Return the [X, Y] coordinate for the center point of the cell that contains the specified text.  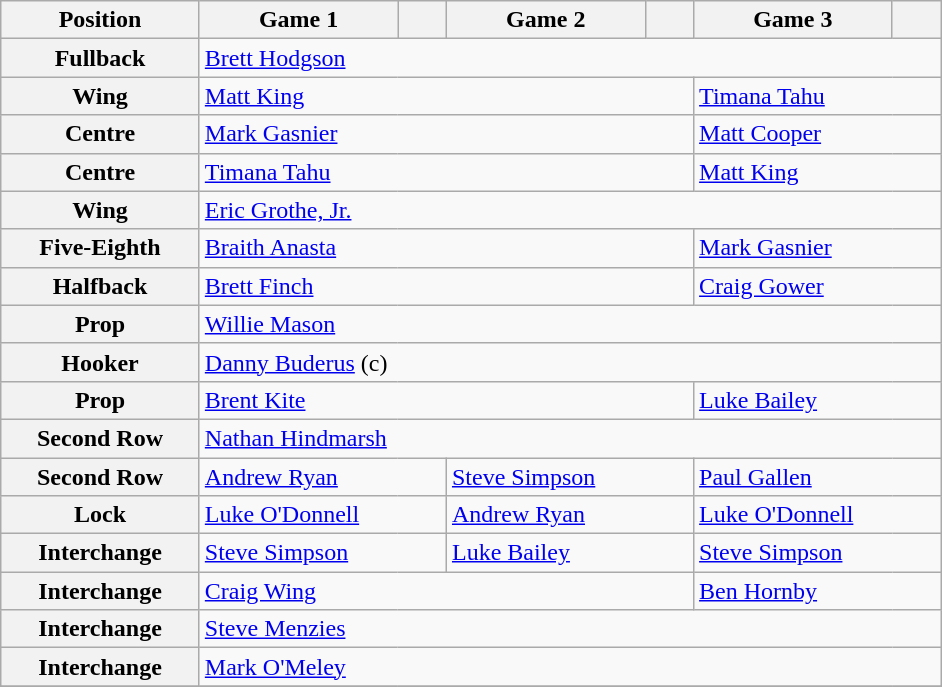
Ben Hornby [818, 591]
Brett Hodgson [570, 58]
Halfback [100, 286]
Mark O'Meley [570, 667]
Brent Kite [446, 400]
Craig Gower [818, 286]
Game 3 [794, 20]
Five-Eighth [100, 248]
Eric Grothe, Jr. [570, 210]
Craig Wing [446, 591]
Braith Anasta [446, 248]
Hooker [100, 362]
Matt Cooper [818, 134]
Danny Buderus (c) [570, 362]
Brett Finch [446, 286]
Paul Gallen [818, 477]
Lock [100, 515]
Position [100, 20]
Willie Mason [570, 324]
Game 1 [298, 20]
Game 2 [546, 20]
Nathan Hindmarsh [570, 438]
Fullback [100, 58]
Steve Menzies [570, 629]
